From the cell containing the given text, extract its center point as [X, Y] coordinate. 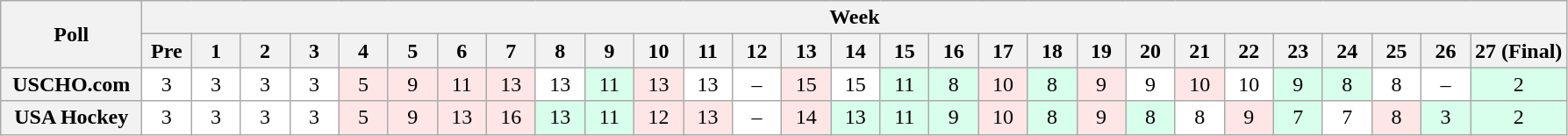
19 [1101, 51]
USCHO.com [72, 84]
Week [855, 18]
26 [1445, 51]
18 [1052, 51]
23 [1298, 51]
24 [1347, 51]
6 [462, 51]
Poll [72, 34]
Pre [167, 51]
22 [1249, 51]
27 (Final) [1519, 51]
20 [1150, 51]
21 [1199, 51]
25 [1396, 51]
17 [1003, 51]
4 [363, 51]
1 [216, 51]
USA Hockey [72, 118]
